Locate the cell with the specified text and output its (x, y) center coordinate. 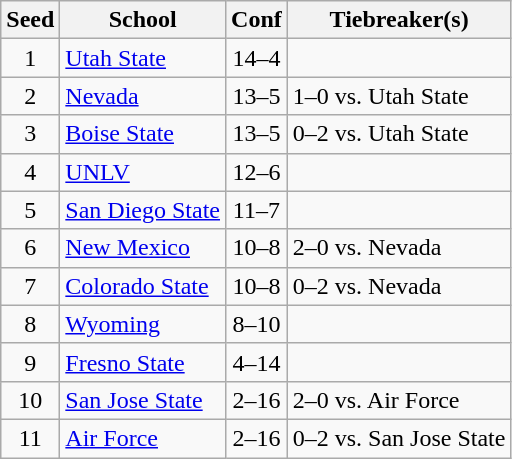
Fresno State (143, 362)
Air Force (143, 438)
Conf (257, 20)
14–4 (257, 58)
12–6 (257, 172)
Wyoming (143, 324)
6 (30, 248)
School (143, 20)
New Mexico (143, 248)
7 (30, 286)
2–0 vs. Air Force (399, 400)
Tiebreaker(s) (399, 20)
11–7 (257, 210)
5 (30, 210)
8 (30, 324)
Nevada (143, 96)
1–0 vs. Utah State (399, 96)
3 (30, 134)
8–10 (257, 324)
11 (30, 438)
1 (30, 58)
Colorado State (143, 286)
4 (30, 172)
4–14 (257, 362)
San Jose State (143, 400)
Seed (30, 20)
9 (30, 362)
0–2 vs. Nevada (399, 286)
San Diego State (143, 210)
Boise State (143, 134)
0–2 vs. San Jose State (399, 438)
Utah State (143, 58)
10 (30, 400)
0–2 vs. Utah State (399, 134)
UNLV (143, 172)
2 (30, 96)
2–0 vs. Nevada (399, 248)
